Return (x, y) of the center of cell containing provided text 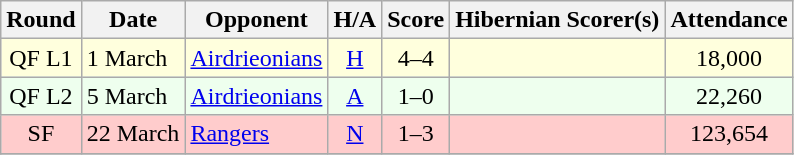
QF L2 (41, 96)
Rangers (256, 134)
H/A (355, 20)
1 March (133, 58)
Hibernian Scorer(s) (558, 20)
Score (416, 20)
5 March (133, 96)
1–3 (416, 134)
18,000 (729, 58)
H (355, 58)
N (355, 134)
A (355, 96)
4–4 (416, 58)
Date (133, 20)
22 March (133, 134)
Opponent (256, 20)
Round (41, 20)
123,654 (729, 134)
22,260 (729, 96)
SF (41, 134)
Attendance (729, 20)
1–0 (416, 96)
QF L1 (41, 58)
